Pinpoint the cell where the given text exists, returning its [X, Y] midpoint coordinate. 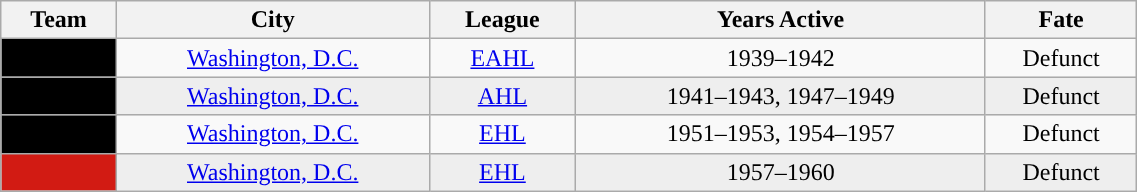
1957–1960 [781, 172]
EAHL [502, 58]
League [502, 20]
City [272, 20]
1951–1953, 1954–1957 [781, 134]
Team [59, 20]
AHL [502, 96]
Years Active [781, 20]
Fate [1060, 20]
1939–1942 [781, 58]
1941–1943, 1947–1949 [781, 96]
